For the text-containing cell, return its midpoint in (X, Y) coordinate format. 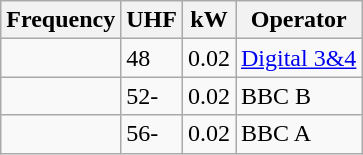
UHF (152, 20)
52- (152, 96)
56- (152, 134)
48 (152, 58)
BBC B (299, 96)
Digital 3&4 (299, 58)
kW (208, 20)
Frequency (61, 20)
Operator (299, 20)
BBC A (299, 134)
